Locate the cell with the specified text and output its (X, Y) center coordinate. 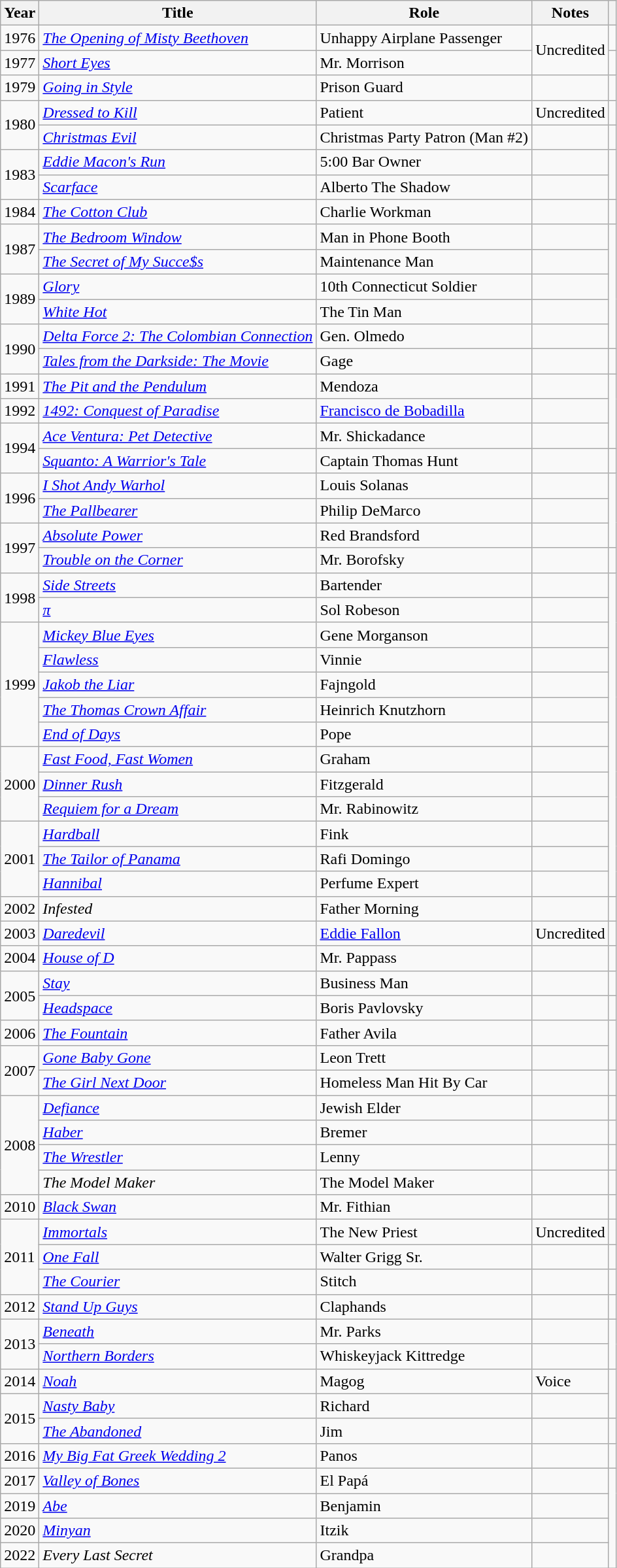
Benjamin (424, 1505)
Business Man (424, 983)
1492: Conquest of Paradise (178, 411)
Immortals (178, 1232)
Louis Solanas (424, 486)
2014 (20, 1381)
Whiskeyjack Kittredge (424, 1356)
The Pit and the Pendulum (178, 386)
Christmas Party Patron (Man #2) (424, 137)
El Papá (424, 1480)
Valley of Bones (178, 1480)
Noah (178, 1381)
Stay (178, 983)
Panos (424, 1456)
I Shot Andy Warhol (178, 486)
Mr. Borofsky (424, 560)
Heinrich Knutzhorn (424, 709)
Delta Force 2: The Colombian Connection (178, 337)
Year (20, 13)
Magog (424, 1381)
One Fall (178, 1257)
Side Streets (178, 585)
Mr. Morrison (424, 63)
2016 (20, 1456)
Grandpa (424, 1556)
Eddie Macon's Run (178, 162)
Mendoza (424, 386)
Itzik (424, 1531)
Fajngold (424, 684)
Northern Borders (178, 1356)
Mr. Fithian (424, 1207)
2003 (20, 933)
2022 (20, 1556)
1979 (20, 88)
Philip DeMarco (424, 510)
The Tin Man (424, 312)
Perfume Expert (424, 884)
1992 (20, 411)
Infested (178, 909)
Homeless Man Hit By Car (424, 1082)
2017 (20, 1480)
Patient (424, 112)
Boris Pavlovsky (424, 1008)
Alberto The Shadow (424, 187)
2005 (20, 995)
Rafi Domingo (424, 859)
Short Eyes (178, 63)
Mr. Shickadance (424, 436)
End of Days (178, 735)
Graham (424, 759)
Fitzgerald (424, 784)
Absolute Power (178, 535)
Flawless (178, 659)
Charlie Workman (424, 212)
House of D (178, 958)
The Wrestler (178, 1158)
The Pallbearer (178, 510)
Fink (424, 834)
1996 (20, 498)
Eddie Fallon (424, 933)
1976 (20, 38)
Trouble on the Corner (178, 560)
Richard (424, 1406)
2007 (20, 1070)
Gene Morganson (424, 635)
Mr. Parks (424, 1331)
Unhappy Airplane Passenger (424, 38)
The Opening of Misty Beethoven (178, 38)
Red Brandsford (424, 535)
Scarface (178, 187)
2012 (20, 1307)
Beneath (178, 1331)
1994 (20, 448)
Sol Robeson (424, 610)
Ace Ventura: Pet Detective (178, 436)
Vinnie (424, 659)
Dressed to Kill (178, 112)
2019 (20, 1505)
Nasty Baby (178, 1406)
Gone Baby Gone (178, 1058)
Man in Phone Booth (424, 237)
Minyan (178, 1531)
Stand Up Guys (178, 1307)
Prison Guard (424, 88)
2004 (20, 958)
1977 (20, 63)
The New Priest (424, 1232)
Hannibal (178, 884)
1990 (20, 349)
1999 (20, 684)
Abe (178, 1505)
Claphands (424, 1307)
Jim (424, 1431)
1987 (20, 249)
Christmas Evil (178, 137)
1998 (20, 597)
Mr. Pappass (424, 958)
2002 (20, 909)
π (178, 610)
2008 (20, 1145)
The Fountain (178, 1033)
Tales from the Darkside: The Movie (178, 361)
Haber (178, 1133)
Bremer (424, 1133)
The Courier (178, 1282)
2015 (20, 1418)
2006 (20, 1033)
Requiem for a Dream (178, 809)
Hardball (178, 834)
The Bedroom Window (178, 237)
2010 (20, 1207)
Bartender (424, 585)
2020 (20, 1531)
1984 (20, 212)
Maintenance Man (424, 261)
The Cotton Club (178, 212)
10th Connecticut Soldier (424, 286)
The Abandoned (178, 1431)
Francisco de Bobadilla (424, 411)
Stitch (424, 1282)
1980 (20, 125)
Defiance (178, 1108)
Voice (571, 1381)
The Tailor of Panama (178, 859)
2013 (20, 1344)
Leon Trett (424, 1058)
Notes (571, 13)
Fast Food, Fast Women (178, 759)
The Girl Next Door (178, 1082)
Role (424, 13)
Squanto: A Warrior's Tale (178, 461)
Daredevil (178, 933)
2001 (20, 859)
2011 (20, 1257)
1997 (20, 548)
1983 (20, 175)
Gage (424, 361)
The Thomas Crown Affair (178, 709)
5:00 Bar Owner (424, 162)
White Hot (178, 312)
The Secret of My Succe$s (178, 261)
Pope (424, 735)
Jakob the Liar (178, 684)
Captain Thomas Hunt (424, 461)
Black Swan (178, 1207)
Jewish Elder (424, 1108)
Mr. Rabinowitz (424, 809)
Father Avila (424, 1033)
Walter Grigg Sr. (424, 1257)
2000 (20, 784)
Headspace (178, 1008)
Mickey Blue Eyes (178, 635)
Dinner Rush (178, 784)
Father Morning (424, 909)
My Big Fat Greek Wedding 2 (178, 1456)
1989 (20, 299)
Going in Style (178, 88)
Lenny (424, 1158)
Title (178, 13)
1991 (20, 386)
Every Last Secret (178, 1556)
Gen. Olmedo (424, 337)
Glory (178, 286)
